Provide the (X, Y) coordinate of the cell's center where the given text is located.  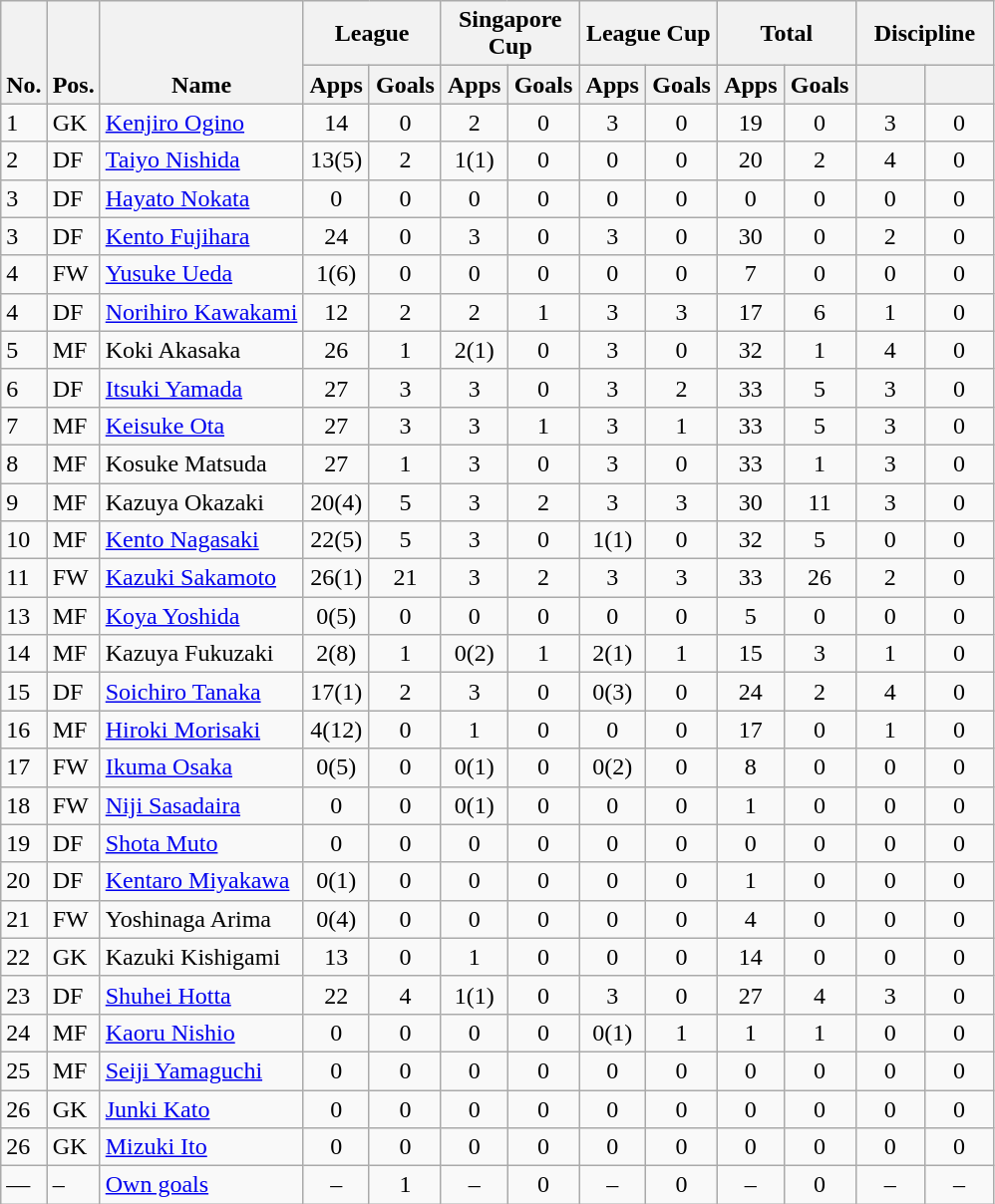
— (24, 1185)
Kosuke Matsuda (201, 463)
23 (24, 995)
13(5) (337, 160)
20(4) (337, 501)
Norihiro Kawakami (201, 312)
18 (24, 805)
25 (24, 1070)
22(5) (337, 540)
26(1) (337, 578)
Junki Kato (201, 1109)
0(4) (337, 919)
League Cup (648, 34)
Yusuke Ueda (201, 274)
Kentaro Miyakawa (201, 881)
Kaoru Nishio (201, 1033)
Kazuya Okazaki (201, 501)
Discipline (925, 34)
Keisuke Ota (201, 426)
Taiyo Nishida (201, 160)
Seiji Yamaguchi (201, 1070)
17(1) (337, 692)
Niji Sasadaira (201, 805)
No. (24, 52)
League (373, 34)
1(6) (337, 274)
Hayato Nokata (201, 198)
Total (788, 34)
4(12) (337, 730)
Kento Fujihara (201, 236)
Koki Akasaka (201, 350)
2(8) (337, 654)
Kento Nagasaki (201, 540)
Kazuki Kishigami (201, 957)
0(3) (612, 692)
Kenjiro Ogino (201, 123)
Mizuki Ito (201, 1147)
Soichiro Tanaka (201, 692)
Name (201, 52)
Kazuki Sakamoto (201, 578)
Koya Yoshida (201, 616)
10 (24, 540)
Hiroki Morisaki (201, 730)
16 (24, 730)
Singapore Cup (510, 34)
Shuhei Hotta (201, 995)
Shota Muto (201, 843)
Ikuma Osaka (201, 767)
Kazuya Fukuzaki (201, 654)
Own goals (201, 1185)
12 (337, 312)
9 (24, 501)
Itsuki Yamada (201, 388)
Yoshinaga Arima (201, 919)
Pos. (74, 52)
